Capture the cell that displays the provided text and extract its [x, y] central coordinate. 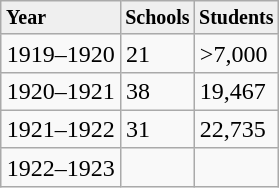
Students [236, 18]
22,735 [236, 129]
38 [157, 91]
1921–1922 [60, 129]
>7,000 [236, 53]
21 [157, 53]
1919–1920 [60, 53]
1920–1921 [60, 91]
Schools [157, 18]
19,467 [236, 91]
Year [60, 18]
1922–1923 [60, 167]
31 [157, 129]
